Capture the cell that displays the provided text and extract its [X, Y] central coordinate. 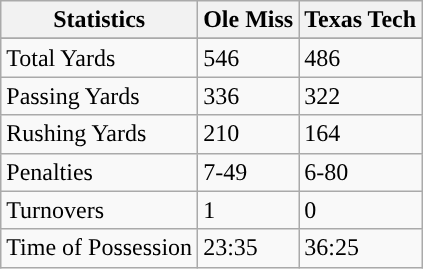
Time of Possession [100, 248]
Total Yards [100, 58]
546 [248, 58]
322 [360, 96]
164 [360, 134]
Statistics [100, 20]
Penalties [100, 172]
210 [248, 134]
Passing Yards [100, 96]
336 [248, 96]
6-80 [360, 172]
Turnovers [100, 210]
0 [360, 210]
7-49 [248, 172]
36:25 [360, 248]
23:35 [248, 248]
486 [360, 58]
Ole Miss [248, 20]
Texas Tech [360, 20]
Rushing Yards [100, 134]
1 [248, 210]
